From the cell containing the given text, extract its center point as (x, y) coordinate. 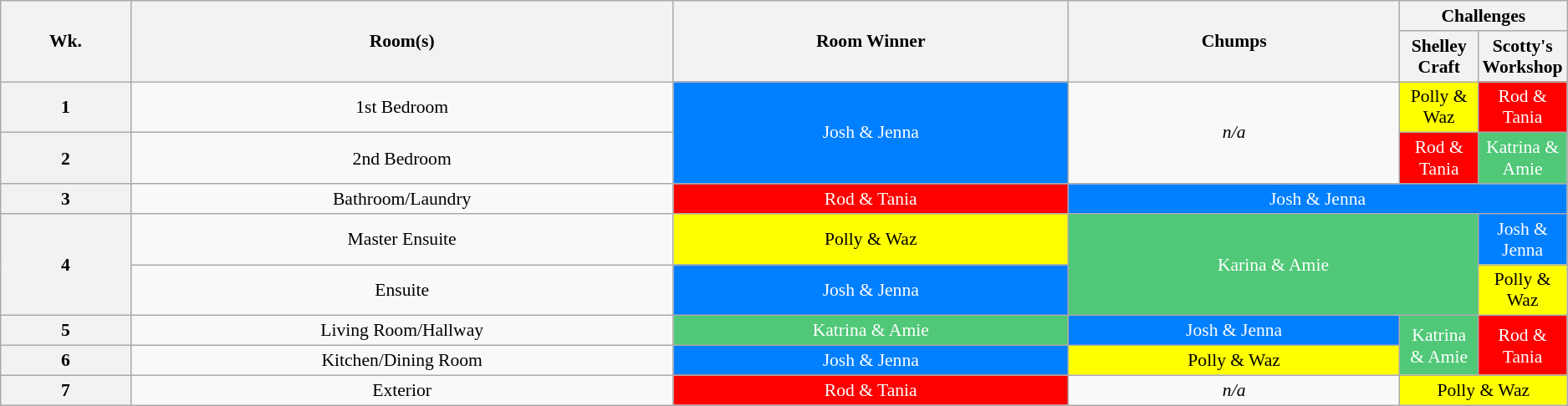
Room Winner (871, 42)
4 (65, 265)
Chumps (1234, 42)
Scotty's Workshop (1523, 57)
Room(s) (401, 42)
Master Ensuite (401, 239)
Challenges (1484, 16)
1st Bedroom (401, 107)
Living Room/Hallway (401, 331)
Kitchen/Dining Room (401, 361)
Ensuite (401, 291)
Shelley Craft (1439, 57)
Wk. (65, 42)
Exterior (401, 390)
6 (65, 361)
2nd Bedroom (401, 159)
5 (65, 331)
3 (65, 199)
2 (65, 159)
Bathroom/Laundry (401, 199)
1 (65, 107)
7 (65, 390)
Karina & Amie (1273, 265)
